Find where the given text appears and provide that cell's center as [x, y] coordinate. 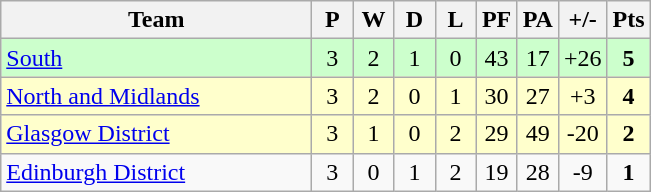
PF [496, 20]
-9 [582, 172]
D [414, 20]
30 [496, 96]
4 [628, 96]
North and Midlands [156, 96]
PA [538, 20]
-20 [582, 134]
5 [628, 58]
43 [496, 58]
29 [496, 134]
W [374, 20]
South [156, 58]
17 [538, 58]
L [456, 20]
19 [496, 172]
Pts [628, 20]
+26 [582, 58]
Team [156, 20]
49 [538, 134]
+/- [582, 20]
P [332, 20]
Glasgow District [156, 134]
28 [538, 172]
Edinburgh District [156, 172]
27 [538, 96]
+3 [582, 96]
